For the text-containing cell, return its midpoint in [x, y] coordinate format. 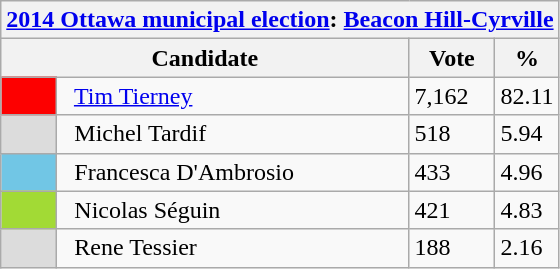
% [527, 58]
421 [452, 210]
Nicolas Séguin [233, 210]
188 [452, 248]
433 [452, 172]
Francesca D'Ambrosio [233, 172]
518 [452, 134]
4.96 [527, 172]
2.16 [527, 248]
Tim Tierney [233, 96]
Rene Tessier [233, 248]
5.94 [527, 134]
2014 Ottawa municipal election: Beacon Hill-Cyrville [280, 20]
4.83 [527, 210]
82.11 [527, 96]
Michel Tardif [233, 134]
Vote [452, 58]
7,162 [452, 96]
Candidate [205, 58]
